Determine the (x, y) coordinate at the center of the cell enclosing the given text.  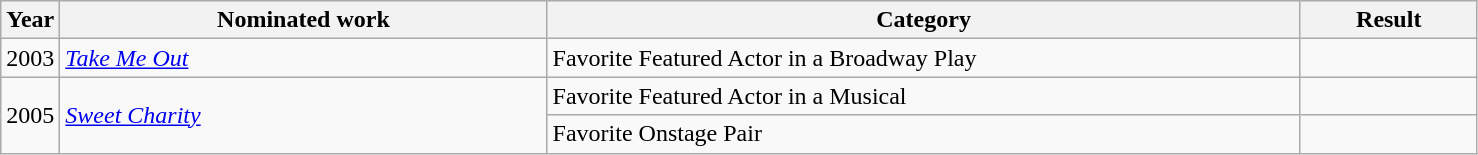
2005 (30, 115)
Favorite Onstage Pair (924, 134)
Category (924, 20)
Take Me Out (304, 58)
Year (30, 20)
Favorite Featured Actor in a Musical (924, 96)
Sweet Charity (304, 115)
Favorite Featured Actor in a Broadway Play (924, 58)
Result (1388, 20)
Nominated work (304, 20)
2003 (30, 58)
